Locate the cell with the specified text and output its (x, y) center coordinate. 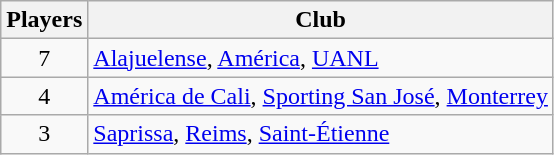
Saprissa, Reims, Saint-Étienne (321, 134)
Players (44, 20)
7 (44, 58)
Alajuelense, América, UANL (321, 58)
3 (44, 134)
Club (321, 20)
América de Cali, Sporting San José, Monterrey (321, 96)
4 (44, 96)
